Extract the [x, y] coordinate from the center of the cell holding the provided text.  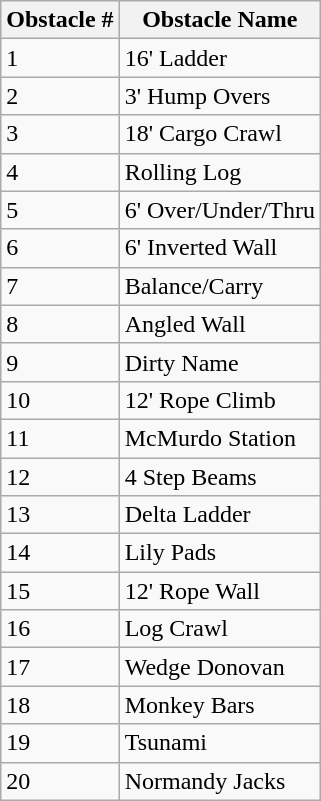
4 [60, 172]
Monkey Bars [220, 705]
19 [60, 743]
Balance/Carry [220, 286]
16 [60, 629]
11 [60, 438]
6' Inverted Wall [220, 248]
12 [60, 477]
6' Over/Under/Thru [220, 210]
Lily Pads [220, 553]
12' Rope Climb [220, 400]
16' Ladder [220, 58]
6 [60, 248]
12' Rope Wall [220, 591]
13 [60, 515]
10 [60, 400]
3 [60, 134]
McMurdo Station [220, 438]
3' Hump Overs [220, 96]
Tsunami [220, 743]
17 [60, 667]
Wedge Donovan [220, 667]
8 [60, 324]
5 [60, 210]
Dirty Name [220, 362]
18' Cargo Crawl [220, 134]
18 [60, 705]
1 [60, 58]
14 [60, 553]
7 [60, 286]
Rolling Log [220, 172]
Obstacle # [60, 20]
20 [60, 781]
Obstacle Name [220, 20]
Delta Ladder [220, 515]
Normandy Jacks [220, 781]
2 [60, 96]
15 [60, 591]
Angled Wall [220, 324]
Log Crawl [220, 629]
4 Step Beams [220, 477]
9 [60, 362]
